Output the [x, y] coordinate of the center of the cell containing the given text.  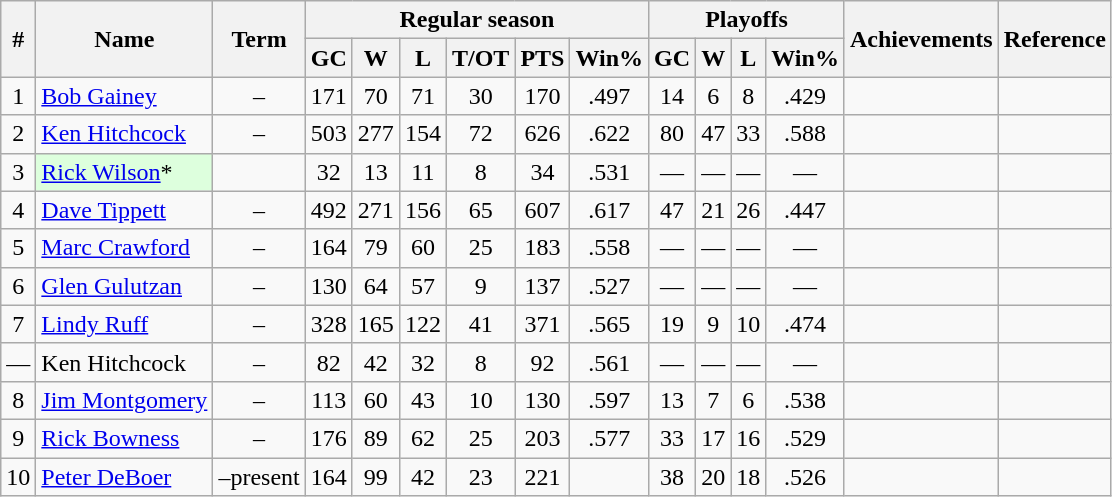
Rick Wilson* [124, 172]
PTS [542, 58]
11 [422, 172]
.526 [806, 477]
.529 [806, 438]
23 [480, 477]
.622 [610, 134]
Jim Montgomery [124, 400]
Regular season [476, 20]
170 [542, 96]
.447 [806, 210]
.527 [610, 286]
57 [422, 286]
5 [18, 248]
154 [422, 134]
Glen Gulutzan [124, 286]
89 [376, 438]
Dave Tippett [124, 210]
19 [672, 324]
113 [328, 400]
16 [748, 438]
271 [376, 210]
–present [259, 477]
165 [376, 324]
.531 [610, 172]
Playoffs [747, 20]
122 [422, 324]
2 [18, 134]
17 [714, 438]
20 [714, 477]
.558 [610, 248]
492 [328, 210]
Bob Gainey [124, 96]
Achievements [921, 39]
176 [328, 438]
71 [422, 96]
Reference [1054, 39]
4 [18, 210]
3 [18, 172]
.474 [806, 324]
203 [542, 438]
277 [376, 134]
.588 [806, 134]
.577 [610, 438]
.561 [610, 362]
Lindy Ruff [124, 324]
T/OT [480, 58]
64 [376, 286]
171 [328, 96]
503 [328, 134]
.565 [610, 324]
92 [542, 362]
.538 [806, 400]
221 [542, 477]
82 [328, 362]
14 [672, 96]
65 [480, 210]
70 [376, 96]
607 [542, 210]
62 [422, 438]
26 [748, 210]
30 [480, 96]
Rick Bowness [124, 438]
.429 [806, 96]
137 [542, 286]
Peter DeBoer [124, 477]
1 [18, 96]
21 [714, 210]
34 [542, 172]
80 [672, 134]
Term [259, 39]
.497 [610, 96]
Name [124, 39]
38 [672, 477]
183 [542, 248]
328 [328, 324]
.617 [610, 210]
99 [376, 477]
Marc Crawford [124, 248]
626 [542, 134]
18 [748, 477]
.597 [610, 400]
156 [422, 210]
371 [542, 324]
79 [376, 248]
43 [422, 400]
# [18, 39]
72 [480, 134]
41 [480, 324]
